Scan for the cell matching the given text and deliver its [X, Y] coordinate at center. 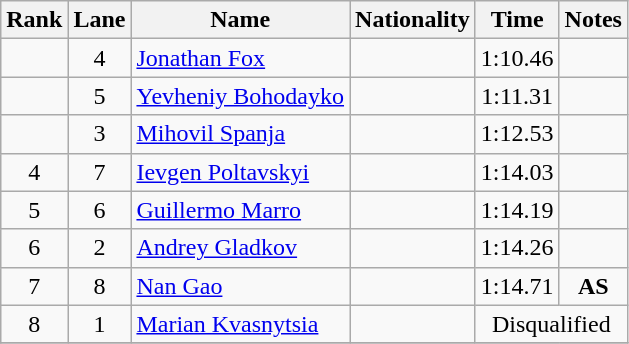
1:12.53 [517, 134]
Disqualified [551, 324]
Time [517, 20]
1:10.46 [517, 58]
2 [100, 248]
Name [240, 20]
1:14.19 [517, 210]
3 [100, 134]
Nan Gao [240, 286]
1 [100, 324]
1:14.26 [517, 248]
Yevheniy Bohodayko [240, 96]
1:14.03 [517, 172]
Rank [34, 20]
Jonathan Fox [240, 58]
AS [593, 286]
1:11.31 [517, 96]
Lane [100, 20]
Marian Kvasnytsia [240, 324]
Ievgen Poltavskyi [240, 172]
Notes [593, 20]
Mihovil Spanja [240, 134]
1:14.71 [517, 286]
Guillermo Marro [240, 210]
Andrey Gladkov [240, 248]
Nationality [413, 20]
